Find where the given text appears and provide that cell's center as [x, y] coordinate. 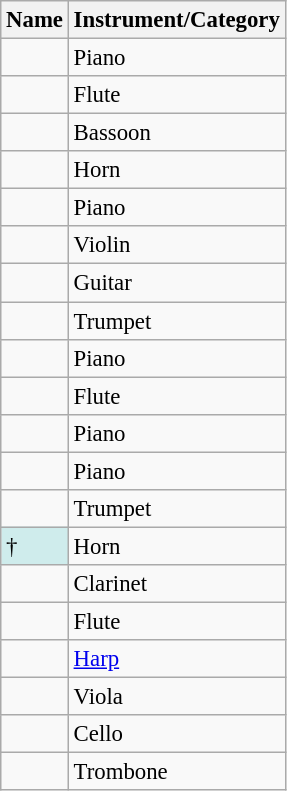
† [35, 546]
Viola [176, 697]
Clarinet [176, 584]
Instrument/Category [176, 20]
Guitar [176, 283]
Trombone [176, 772]
Bassoon [176, 133]
Cello [176, 734]
Harp [176, 659]
Name [35, 20]
Violin [176, 245]
